Find where the given text appears and provide that cell's center as [X, Y] coordinate. 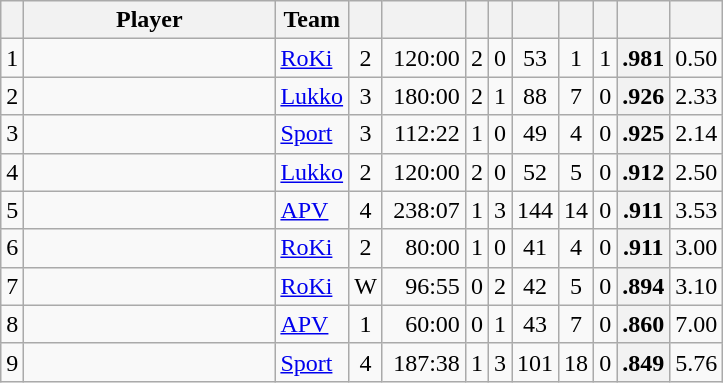
101 [536, 362]
43 [536, 324]
187:38 [424, 362]
.925 [644, 134]
42 [536, 286]
.849 [644, 362]
52 [536, 172]
18 [576, 362]
.912 [644, 172]
8 [12, 324]
5.76 [696, 362]
3.53 [696, 210]
Team [312, 20]
60:00 [424, 324]
49 [536, 134]
W [366, 286]
9 [12, 362]
96:55 [424, 286]
53 [536, 58]
14 [576, 210]
2.14 [696, 134]
144 [536, 210]
2.33 [696, 96]
Player [150, 20]
6 [12, 248]
.860 [644, 324]
.894 [644, 286]
41 [536, 248]
.926 [644, 96]
180:00 [424, 96]
112:22 [424, 134]
0.50 [696, 58]
.981 [644, 58]
3.10 [696, 286]
88 [536, 96]
80:00 [424, 248]
3.00 [696, 248]
7.00 [696, 324]
2.50 [696, 172]
238:07 [424, 210]
